Return the (X, Y) coordinate for the center point of the cell that contains the specified text.  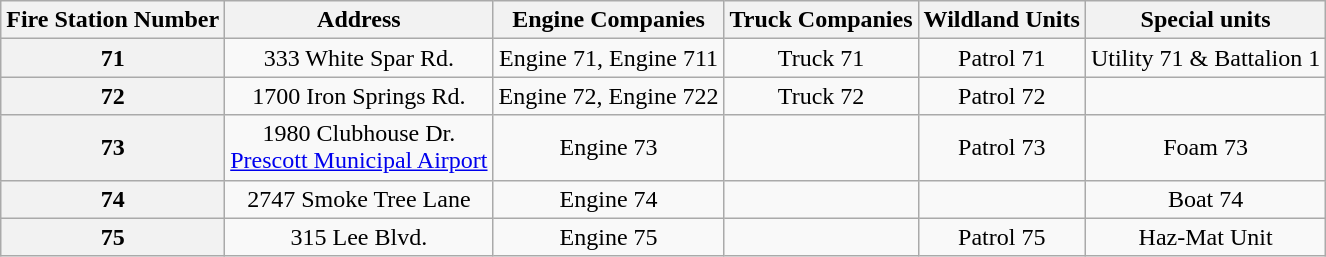
Truck 71 (821, 58)
74 (113, 199)
Address (359, 20)
Patrol 72 (1002, 96)
Truck 72 (821, 96)
73 (113, 148)
Boat 74 (1205, 199)
Fire Station Number (113, 20)
Utility 71 & Battalion 1 (1205, 58)
Engine Companies (608, 20)
Engine 74 (608, 199)
Patrol 75 (1002, 237)
Engine 72, Engine 722 (608, 96)
Foam 73 (1205, 148)
71 (113, 58)
Haz-Mat Unit (1205, 237)
Wildland Units (1002, 20)
315 Lee Blvd. (359, 237)
333 White Spar Rd. (359, 58)
75 (113, 237)
Special units (1205, 20)
1700 Iron Springs Rd. (359, 96)
1980 Clubhouse Dr. Prescott Municipal Airport (359, 148)
2747 Smoke Tree Lane (359, 199)
Engine 73 (608, 148)
Engine 71, Engine 711 (608, 58)
72 (113, 96)
Engine 75 (608, 237)
Truck Companies (821, 20)
Patrol 73 (1002, 148)
Patrol 71 (1002, 58)
